Find where the given text appears and provide that cell's center as (X, Y) coordinate. 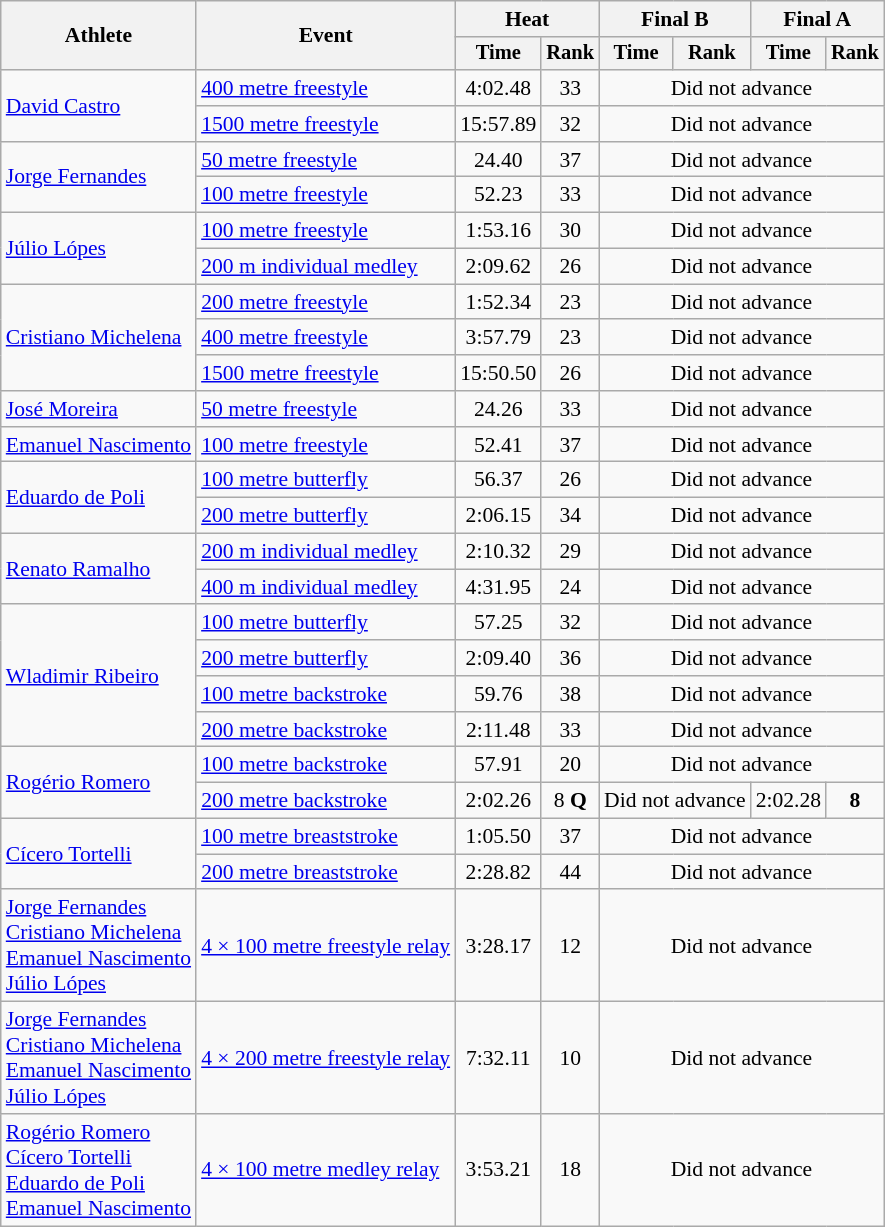
2:09.62 (498, 267)
29 (570, 552)
4:31.95 (498, 587)
2:02.26 (498, 801)
3:57.79 (498, 338)
Cícero Tortelli (98, 854)
57.91 (498, 765)
12 (570, 946)
3:28.17 (498, 946)
10 (570, 1058)
36 (570, 658)
200 metre freestyle (326, 302)
24.40 (498, 160)
52.41 (498, 445)
1:53.16 (498, 231)
Wladimir Ribeiro (98, 676)
2:09.40 (498, 658)
2:28.82 (498, 872)
Jorge Fernandes (98, 178)
4 × 200 metre freestyle relay (326, 1058)
24 (570, 587)
34 (570, 516)
Heat (527, 19)
2:10.32 (498, 552)
2:06.15 (498, 516)
David Castro (98, 106)
20 (570, 765)
56.37 (498, 480)
Eduardo de Poli (98, 498)
Júlio Lópes (98, 248)
4 × 100 metre freestyle relay (326, 946)
Rogério Romero (98, 782)
Emanuel Nascimento (98, 445)
38 (570, 694)
8 (855, 801)
44 (570, 872)
1:05.50 (498, 837)
7:32.11 (498, 1058)
100 metre breaststroke (326, 837)
57.25 (498, 623)
Rogério RomeroCícero TortelliEduardo de PoliEmanuel Nascimento (98, 1170)
52.23 (498, 195)
59.76 (498, 694)
18 (570, 1170)
15:57.89 (498, 124)
30 (570, 231)
Event (326, 36)
Final A (818, 19)
Renato Ramalho (98, 570)
José Moreira (98, 409)
1:52.34 (498, 302)
400 m individual medley (326, 587)
200 metre breaststroke (326, 872)
2:11.48 (498, 730)
4:02.48 (498, 88)
15:50.50 (498, 373)
Final B (675, 19)
4 × 100 metre medley relay (326, 1170)
2:02.28 (788, 801)
Athlete (98, 36)
8 Q (570, 801)
Cristiano Michelena (98, 338)
3:53.21 (498, 1170)
24.26 (498, 409)
